Detect which cell encompasses the target text, then output its [x, y] center coordinate. 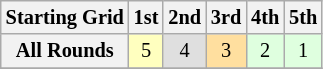
1st [146, 17]
Starting Grid [65, 17]
1 [303, 51]
All Rounds [65, 51]
2 [265, 51]
3rd [226, 17]
4 [184, 51]
3 [226, 51]
4th [265, 17]
2nd [184, 17]
5 [146, 51]
5th [303, 17]
